Extract the [X, Y] coordinate from the center of the cell holding the provided text.  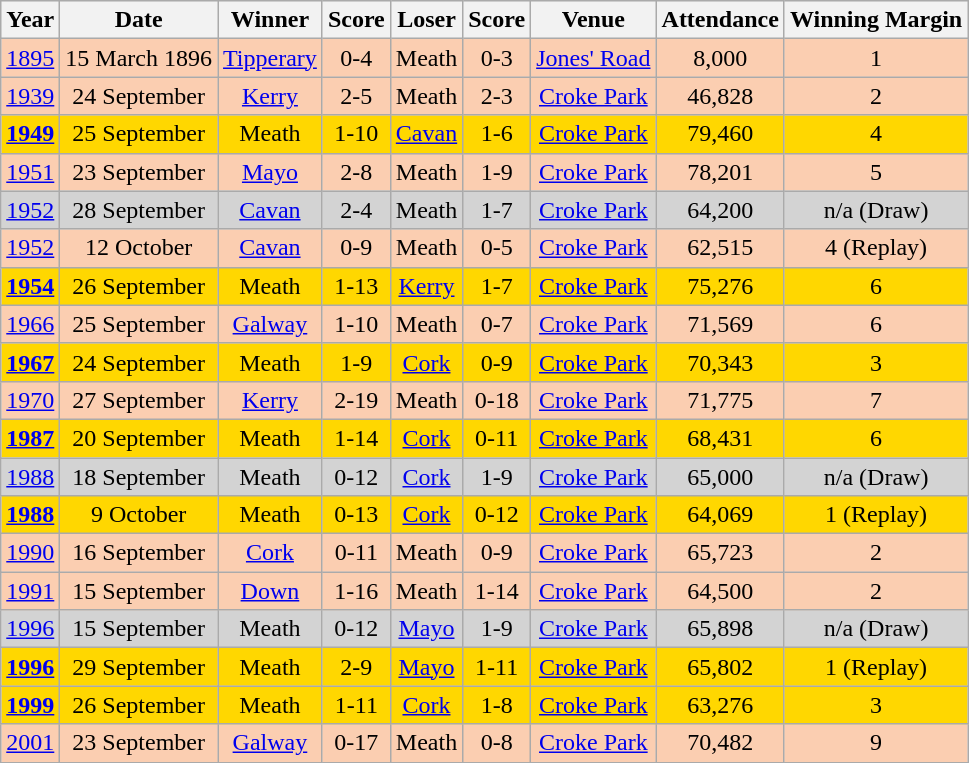
27 September [139, 400]
64,069 [720, 515]
15 March 1896 [139, 58]
2-5 [356, 96]
1951 [30, 172]
1991 [30, 591]
Attendance [720, 20]
63,276 [720, 705]
70,482 [720, 743]
70,343 [720, 362]
5 [876, 172]
1990 [30, 553]
0-4 [356, 58]
Down [270, 591]
0-3 [497, 58]
1-16 [356, 591]
46,828 [720, 96]
75,276 [720, 286]
2-4 [356, 210]
1-6 [497, 134]
28 September [139, 210]
65,802 [720, 667]
9 October [139, 515]
29 September [139, 667]
Year [30, 20]
Tipperary [270, 58]
18 September [139, 477]
4 (Replay) [876, 248]
1 [876, 58]
1954 [30, 286]
8,000 [720, 58]
64,500 [720, 591]
65,000 [720, 477]
2-3 [497, 96]
0-8 [497, 743]
65,898 [720, 629]
1967 [30, 362]
Venue [594, 20]
4 [876, 134]
16 September [139, 553]
1970 [30, 400]
Winner [270, 20]
2-9 [356, 667]
Date [139, 20]
0-5 [497, 248]
64,200 [720, 210]
1939 [30, 96]
0-18 [497, 400]
71,775 [720, 400]
0-17 [356, 743]
Loser [426, 20]
12 October [139, 248]
1987 [30, 438]
2-8 [356, 172]
68,431 [720, 438]
2-19 [356, 400]
9 [876, 743]
1999 [30, 705]
2001 [30, 743]
79,460 [720, 134]
Winning Margin [876, 20]
1949 [30, 134]
20 September [139, 438]
Jones' Road [594, 58]
78,201 [720, 172]
65,723 [720, 553]
62,515 [720, 248]
1-13 [356, 286]
71,569 [720, 324]
1966 [30, 324]
0-7 [497, 324]
0-13 [356, 515]
7 [876, 400]
1895 [30, 58]
1-8 [497, 705]
